From the cell containing the given text, extract its center point as [x, y] coordinate. 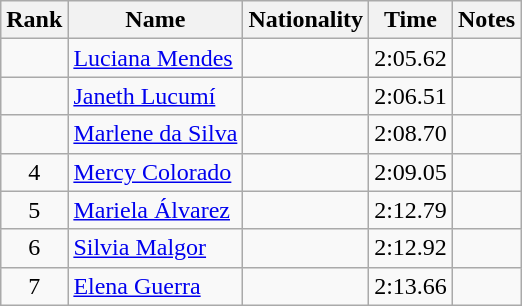
Rank [34, 20]
Mercy Colorado [156, 172]
Janeth Lucumí [156, 96]
Elena Guerra [156, 286]
2:12.92 [411, 248]
6 [34, 248]
2:06.51 [411, 96]
2:05.62 [411, 58]
Silvia Malgor [156, 248]
Notes [486, 20]
2:08.70 [411, 134]
Time [411, 20]
2:09.05 [411, 172]
2:13.66 [411, 286]
Nationality [306, 20]
Marlene da Silva [156, 134]
4 [34, 172]
Name [156, 20]
Luciana Mendes [156, 58]
2:12.79 [411, 210]
7 [34, 286]
5 [34, 210]
Mariela Álvarez [156, 210]
